Provide the [X, Y] coordinate of the cell's center where the given text is located.  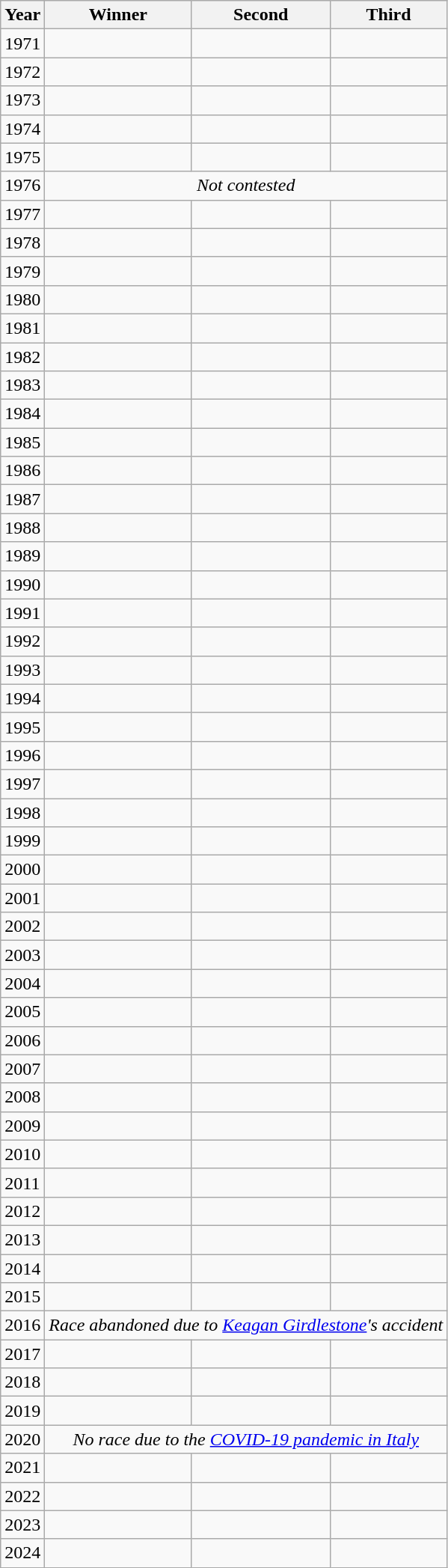
Second [260, 15]
2024 [22, 1553]
Year [22, 15]
1976 [22, 186]
Third [388, 15]
1977 [22, 214]
2014 [22, 1269]
2003 [22, 955]
2011 [22, 1183]
2007 [22, 1069]
2019 [22, 1411]
1999 [22, 841]
1975 [22, 157]
Race abandoned due to Keagan Girdlestone's accident [246, 1326]
1993 [22, 670]
1998 [22, 812]
1996 [22, 755]
2013 [22, 1239]
No race due to the COVID-19 pandemic in Italy [246, 1439]
1982 [22, 357]
1994 [22, 698]
2016 [22, 1326]
2000 [22, 870]
2010 [22, 1154]
1987 [22, 499]
2015 [22, 1297]
1992 [22, 641]
2006 [22, 1040]
1979 [22, 271]
2005 [22, 1012]
2002 [22, 927]
2023 [22, 1525]
1984 [22, 414]
1972 [22, 72]
2022 [22, 1496]
1986 [22, 471]
2008 [22, 1097]
1974 [22, 129]
1997 [22, 784]
2009 [22, 1126]
2001 [22, 898]
1990 [22, 585]
2020 [22, 1439]
1983 [22, 385]
1995 [22, 727]
1985 [22, 442]
1980 [22, 299]
2021 [22, 1468]
2017 [22, 1354]
1988 [22, 528]
Winner [118, 15]
1989 [22, 556]
2004 [22, 983]
2018 [22, 1382]
1991 [22, 613]
1973 [22, 100]
1978 [22, 242]
Not contested [246, 186]
2012 [22, 1211]
1981 [22, 328]
1971 [22, 43]
